Extract the (X, Y) coordinate from the center of the cell holding the provided text.  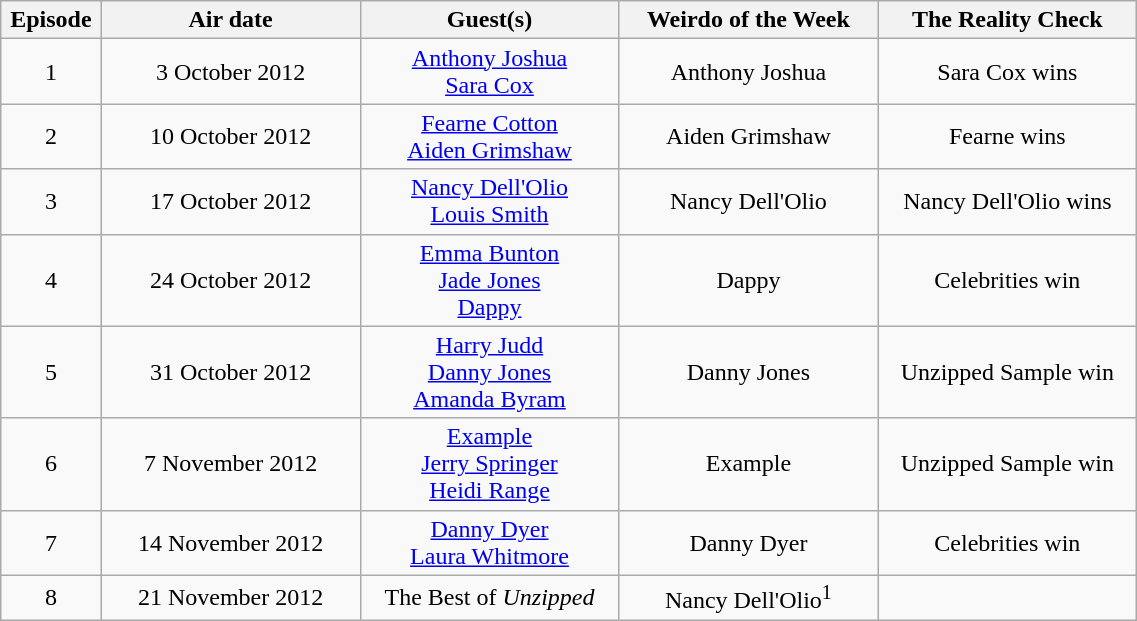
Dappy (748, 280)
7 November 2012 (230, 464)
Episode (51, 20)
Aiden Grimshaw (748, 136)
Danny DyerLaura Whitmore (490, 542)
Air date (230, 20)
Weirdo of the Week (748, 20)
Nancy Dell'Olio wins (1008, 202)
8 (51, 598)
Nancy Dell'OlioLouis Smith (490, 202)
1 (51, 72)
Anthony JoshuaSara Cox (490, 72)
The Reality Check (1008, 20)
Fearne CottonAiden Grimshaw (490, 136)
5 (51, 372)
Emma BuntonJade JonesDappy (490, 280)
Danny Dyer (748, 542)
Sara Cox wins (1008, 72)
24 October 2012 (230, 280)
Harry JuddDanny JonesAmanda Byram (490, 372)
4 (51, 280)
Guest(s) (490, 20)
31 October 2012 (230, 372)
Nancy Dell'Olio (748, 202)
2 (51, 136)
Example (748, 464)
Anthony Joshua (748, 72)
17 October 2012 (230, 202)
7 (51, 542)
Fearne wins (1008, 136)
10 October 2012 (230, 136)
Example Jerry Springer Heidi Range (490, 464)
Nancy Dell'Olio1 (748, 598)
The Best of Unzipped (490, 598)
21 November 2012 (230, 598)
14 November 2012 (230, 542)
3 October 2012 (230, 72)
Danny Jones (748, 372)
6 (51, 464)
3 (51, 202)
